Detect which cell encompasses the target text, then output its (x, y) center coordinate. 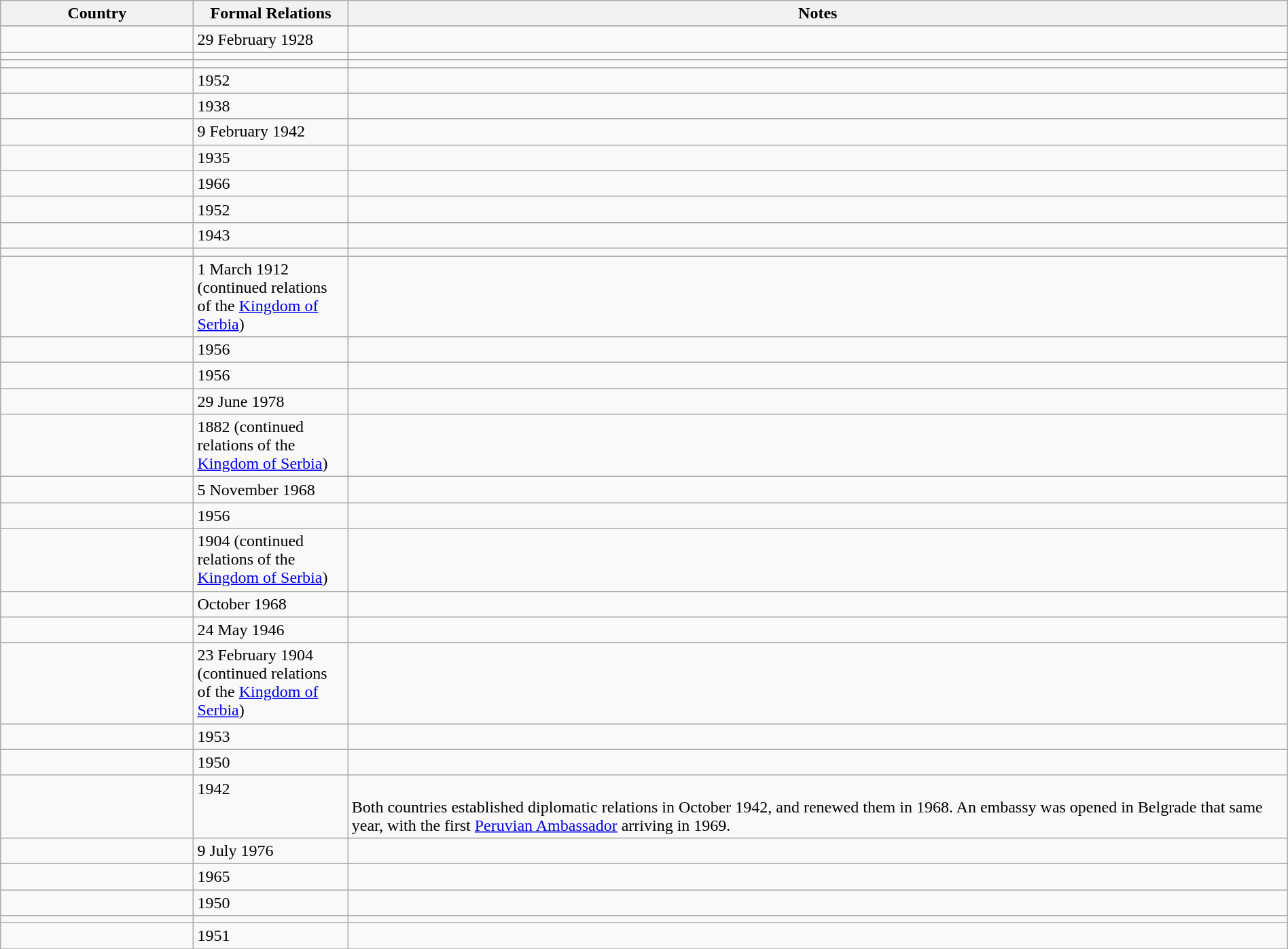
Formal Relations (270, 14)
9 July 1976 (270, 850)
Notes (818, 14)
1942 (270, 806)
23 February 1904 (continued relations of the Kingdom of Serbia) (270, 683)
1951 (270, 936)
1966 (270, 183)
1904 (continued relations of the Kingdom of Serbia) (270, 560)
October 1968 (270, 604)
1 March 1912 (continued relations of the Kingdom of Serbia) (270, 296)
1938 (270, 106)
1953 (270, 736)
1965 (270, 876)
29 February 1928 (270, 39)
1943 (270, 235)
24 May 1946 (270, 630)
9 February 1942 (270, 132)
5 November 1968 (270, 490)
1935 (270, 158)
1882 (continued relations of the Kingdom of Serbia) (270, 446)
29 June 1978 (270, 401)
Country (97, 14)
